Provide the (X, Y) coordinate of the cell's center where the given text is located.  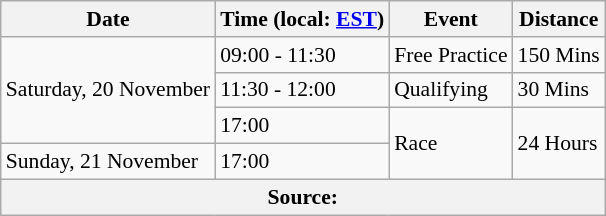
Saturday, 20 November (108, 90)
30 Mins (559, 90)
Race (450, 144)
Sunday, 21 November (108, 162)
Qualifying (450, 90)
Time (local: EST) (302, 19)
24 Hours (559, 144)
09:00 - 11:30 (302, 55)
11:30 - 12:00 (302, 90)
Free Practice (450, 55)
Event (450, 19)
Distance (559, 19)
Source: (303, 197)
150 Mins (559, 55)
Date (108, 19)
